Search for the cell housing the specified text and yield its (x, y) center coordinate. 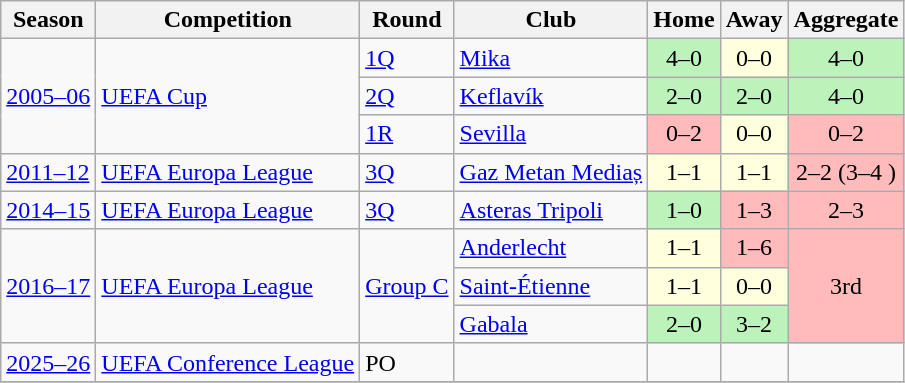
2011–12 (48, 172)
2014–15 (48, 210)
2005–06 (48, 96)
2025–26 (48, 362)
1Q (407, 58)
1–6 (754, 248)
3rd (846, 286)
3–2 (754, 324)
PO (407, 362)
Aggregate (846, 20)
2–3 (846, 210)
Home (684, 20)
1R (407, 134)
1–0 (684, 210)
Anderlecht (551, 248)
Gabala (551, 324)
1–3 (754, 210)
Keflavík (551, 96)
2–2 (3–4 ) (846, 172)
Away (754, 20)
Season (48, 20)
Club (551, 20)
2016–17 (48, 286)
Saint-Étienne (551, 286)
Asteras Tripoli (551, 210)
Sevilla (551, 134)
2Q (407, 96)
Round (407, 20)
Gaz Metan Mediaș (551, 172)
Group C (407, 286)
Mika (551, 58)
UEFA Cup (228, 96)
Competition (228, 20)
UEFA Conference League (228, 362)
